Extract the [x, y] coordinate from the center of the cell holding the provided text.  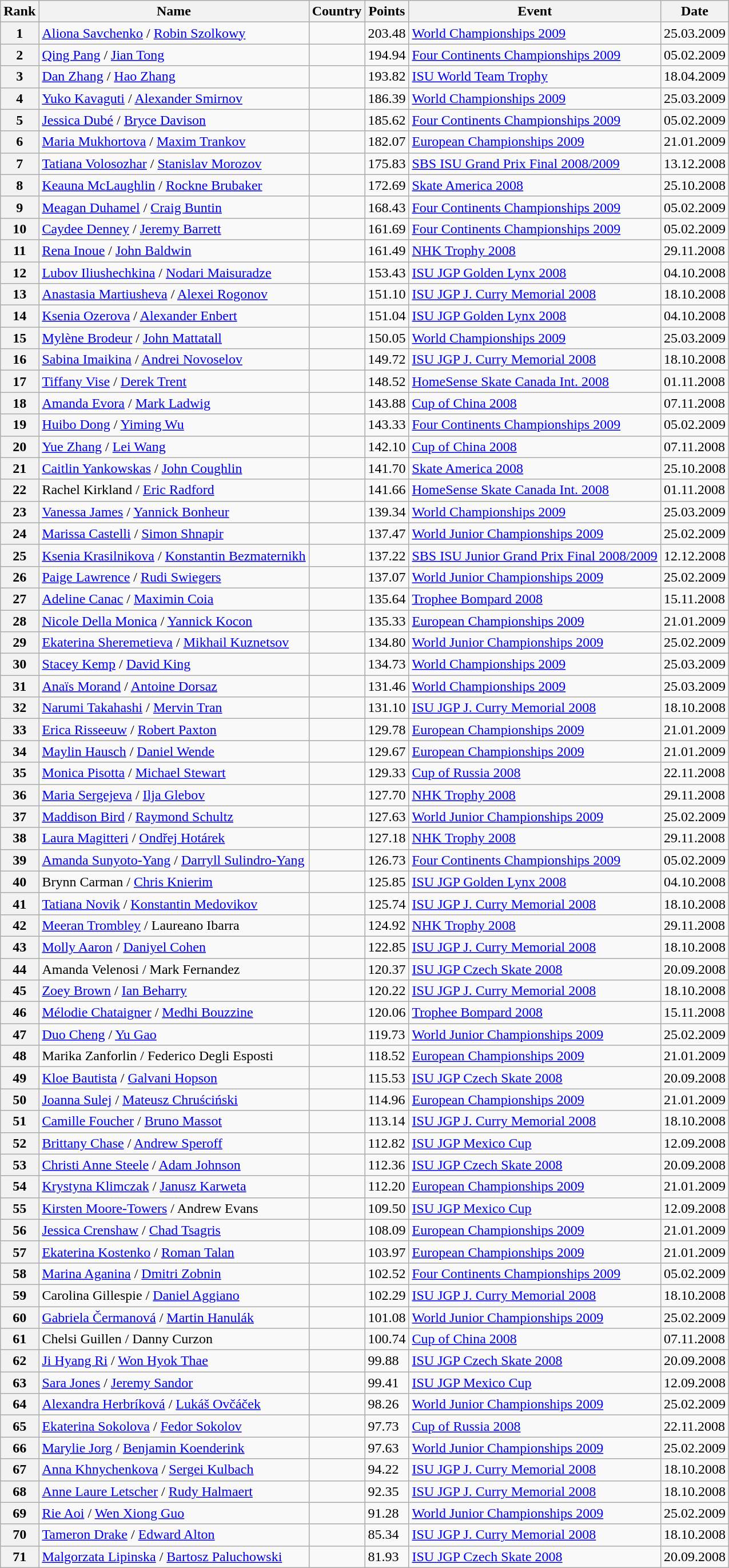
150.05 [387, 338]
112.82 [387, 1143]
Laura Magitteri / Ondřej Hotárek [174, 838]
Mélodie Chataigner / Medhi Bouzzine [174, 1013]
Anaïs Morand / Antoine Dorsaz [174, 686]
135.33 [387, 620]
99.41 [387, 1383]
53 [19, 1165]
Brittany Chase / Andrew Speroff [174, 1143]
50 [19, 1100]
Meagan Duhamel / Craig Buntin [174, 207]
9 [19, 207]
67 [19, 1470]
4 [19, 98]
Name [174, 11]
Vanessa James / Yannick Bonheur [174, 512]
19 [19, 425]
12.12.2008 [694, 555]
103.97 [387, 1252]
119.73 [387, 1034]
21 [19, 468]
Country [337, 11]
Marylie Jorg / Benjamin Koenderink [174, 1448]
113.14 [387, 1121]
3 [19, 77]
Mylène Brodeur / John Mattatall [174, 338]
Joanna Sulej / Mateusz Chruściński [174, 1100]
141.70 [387, 468]
Tatiana Novik / Konstantin Medovikov [174, 904]
151.10 [387, 295]
32 [19, 708]
148.52 [387, 381]
Amanda Sunyoto-Yang / Darryll Sulindro-Yang [174, 860]
98.26 [387, 1404]
18 [19, 403]
11 [19, 250]
44 [19, 969]
5 [19, 120]
Amanda Velenosi / Mark Fernandez [174, 969]
Maria Mukhortova / Maxim Trankov [174, 142]
131.46 [387, 686]
100.74 [387, 1339]
71 [19, 1557]
Anastasia Martiusheva / Alexei Rogonov [174, 295]
Caitlin Yankowskas / John Coughlin [174, 468]
108.09 [387, 1230]
Tatiana Volosozhar / Stanislav Morozov [174, 164]
13.12.2008 [694, 164]
129.33 [387, 773]
42 [19, 925]
63 [19, 1383]
24 [19, 534]
26 [19, 577]
99.88 [387, 1361]
47 [19, 1034]
Ekaterina Sheremetieva / Mikhail Kuznetsov [174, 643]
7 [19, 164]
10 [19, 229]
172.69 [387, 185]
125.85 [387, 882]
Ji Hyang Ri / Won Hyok Thae [174, 1361]
Erica Risseeuw / Robert Paxton [174, 730]
161.69 [387, 229]
Huibo Dong / Yiming Wu [174, 425]
182.07 [387, 142]
139.34 [387, 512]
Chelsi Guillen / Danny Curzon [174, 1339]
Molly Aaron / Daniyel Cohen [174, 947]
Narumi Takahashi / Mervin Tran [174, 708]
81.93 [387, 1557]
114.96 [387, 1100]
27 [19, 599]
91.28 [387, 1513]
Anne Laure Letscher / Rudy Halmaert [174, 1491]
Brynn Carman / Chris Knierim [174, 882]
120.06 [387, 1013]
85.34 [387, 1535]
Marika Zanforlin / Federico Degli Esposti [174, 1056]
112.36 [387, 1165]
131.10 [387, 708]
Kirsten Moore-Towers / Andrew Evans [174, 1208]
31 [19, 686]
Gabriela Čermanová / Martin Hanulák [174, 1317]
Yue Zhang / Lei Wang [174, 447]
Tameron Drake / Edward Alton [174, 1535]
61 [19, 1339]
35 [19, 773]
142.10 [387, 447]
23 [19, 512]
Adeline Canac / Maximin Coia [174, 599]
Anna Khnychenkova / Sergei Kulbach [174, 1470]
34 [19, 751]
Event [535, 11]
Sabina Imaikina / Andrei Novoselov [174, 360]
Ekaterina Sokolova / Fedor Sokolov [174, 1426]
Yuko Kavaguti / Alexander Smirnov [174, 98]
Ksenia Ozerova / Alexander Enbert [174, 316]
ISU World Team Trophy [535, 77]
112.20 [387, 1187]
Keauna McLaughlin / Rockne Brubaker [174, 185]
1 [19, 33]
8 [19, 185]
Maylin Hausch / Daniel Wende [174, 751]
SBS ISU Junior Grand Prix Final 2008/2009 [535, 555]
62 [19, 1361]
Carolina Gillespie / Daniel Aggiano [174, 1295]
Paige Lawrence / Rudi Swiegers [174, 577]
Rena Inoue / John Baldwin [174, 250]
Tiffany Vise / Derek Trent [174, 381]
194.94 [387, 55]
SBS ISU Grand Prix Final 2008/2009 [535, 164]
36 [19, 795]
137.22 [387, 555]
37 [19, 817]
25 [19, 555]
102.29 [387, 1295]
68 [19, 1491]
Jessica Dubé / Bryce Davison [174, 120]
153.43 [387, 273]
Rachel Kirkland / Eric Radford [174, 490]
Zoey Brown / Ian Beharry [174, 991]
102.52 [387, 1273]
118.52 [387, 1056]
59 [19, 1295]
127.18 [387, 838]
125.74 [387, 904]
52 [19, 1143]
18.04.2009 [694, 77]
Maddison Bird / Raymond Schultz [174, 817]
Dan Zhang / Hao Zhang [174, 77]
134.73 [387, 664]
101.08 [387, 1317]
29 [19, 643]
2 [19, 55]
Krystyna Klimczak / Janusz Karweta [174, 1187]
161.49 [387, 250]
40 [19, 882]
6 [19, 142]
185.62 [387, 120]
55 [19, 1208]
56 [19, 1230]
14 [19, 316]
Duo Cheng / Yu Gao [174, 1034]
151.04 [387, 316]
120.22 [387, 991]
143.88 [387, 403]
137.47 [387, 534]
175.83 [387, 164]
Kloe Bautista / Galvani Hopson [174, 1078]
168.43 [387, 207]
64 [19, 1404]
39 [19, 860]
Jessica Crenshaw / Chad Tsagris [174, 1230]
97.73 [387, 1426]
33 [19, 730]
143.33 [387, 425]
46 [19, 1013]
Meeran Trombley / Laureano Ibarra [174, 925]
69 [19, 1513]
127.63 [387, 817]
43 [19, 947]
126.73 [387, 860]
Points [387, 11]
Marina Aganina / Dmitri Zobnin [174, 1273]
Marissa Castelli / Simon Shnapir [174, 534]
109.50 [387, 1208]
41 [19, 904]
92.35 [387, 1491]
Camille Foucher / Bruno Massot [174, 1121]
57 [19, 1252]
Ksenia Krasilnikova / Konstantin Bezmaternikh [174, 555]
17 [19, 381]
97.63 [387, 1448]
Qing Pang / Jian Tong [174, 55]
22 [19, 490]
49 [19, 1078]
124.92 [387, 925]
Stacey Kemp / David King [174, 664]
Aliona Savchenko / Robin Szolkowy [174, 33]
65 [19, 1426]
115.53 [387, 1078]
Caydee Denney / Jeremy Barrett [174, 229]
13 [19, 295]
Malgorzata Lipinska / Bartosz Paluchowski [174, 1557]
60 [19, 1317]
Ekaterina Kostenko / Roman Talan [174, 1252]
149.72 [387, 360]
120.37 [387, 969]
12 [19, 273]
141.66 [387, 490]
Rie Aoi / Wen Xiong Guo [174, 1513]
203.48 [387, 33]
122.85 [387, 947]
30 [19, 664]
129.78 [387, 730]
Date [694, 11]
51 [19, 1121]
Christi Anne Steele / Adam Johnson [174, 1165]
135.64 [387, 599]
94.22 [387, 1470]
16 [19, 360]
Alexandra Herbríková / Lukáš Ovčáček [174, 1404]
48 [19, 1056]
28 [19, 620]
45 [19, 991]
54 [19, 1187]
66 [19, 1448]
129.67 [387, 751]
70 [19, 1535]
20 [19, 447]
137.07 [387, 577]
58 [19, 1273]
Rank [19, 11]
Lubov Iliushechkina / Nodari Maisuradze [174, 273]
15 [19, 338]
186.39 [387, 98]
127.70 [387, 795]
134.80 [387, 643]
38 [19, 838]
Nicole Della Monica / Yannick Kocon [174, 620]
Sara Jones / Jeremy Sandor [174, 1383]
Amanda Evora / Mark Ladwig [174, 403]
Maria Sergejeva / Ilja Glebov [174, 795]
193.82 [387, 77]
Monica Pisotta / Michael Stewart [174, 773]
